Extract the [X, Y] coordinate from the center of the cell holding the provided text.  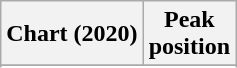
Chart (2020) [72, 34]
Peakposition [189, 34]
